Extract the (X, Y) coordinate from the center of the cell holding the provided text.  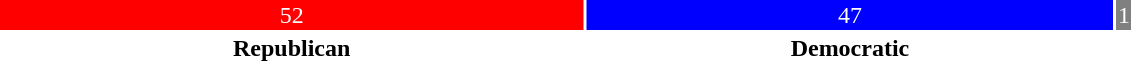
52 (292, 15)
47 (850, 15)
